Search for the cell housing the specified text and yield its [X, Y] center coordinate. 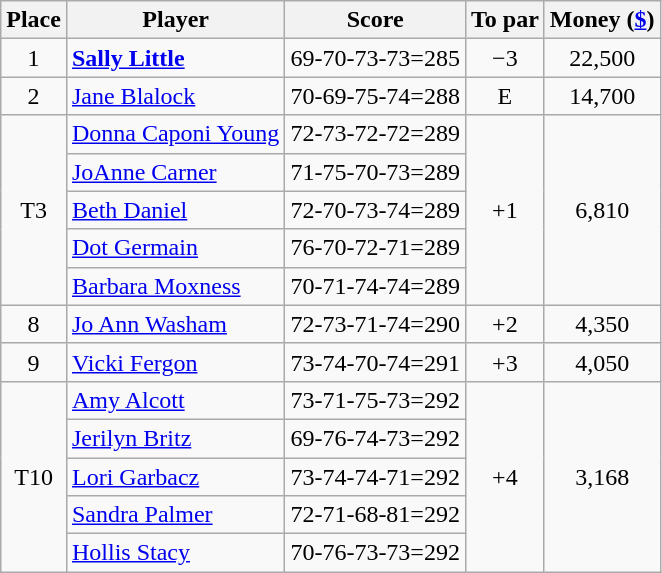
70-69-75-74=288 [376, 96]
4,050 [602, 362]
JoAnne Carner [175, 172]
E [504, 96]
Player [175, 20]
Score [376, 20]
1 [34, 58]
73-74-70-74=291 [376, 362]
22,500 [602, 58]
T10 [34, 476]
8 [34, 324]
76-70-72-71=289 [376, 248]
9 [34, 362]
Jane Blalock [175, 96]
72-73-72-72=289 [376, 134]
14,700 [602, 96]
Donna Caponi Young [175, 134]
70-71-74-74=289 [376, 286]
Jo Ann Washam [175, 324]
Money ($) [602, 20]
Jerilyn Britz [175, 438]
T3 [34, 210]
Amy Alcott [175, 400]
Barbara Moxness [175, 286]
Hollis Stacy [175, 553]
To par [504, 20]
6,810 [602, 210]
Lori Garbacz [175, 477]
+3 [504, 362]
71-75-70-73=289 [376, 172]
73-71-75-73=292 [376, 400]
73-74-74-71=292 [376, 477]
70-76-73-73=292 [376, 553]
69-70-73-73=285 [376, 58]
72-73-71-74=290 [376, 324]
72-71-68-81=292 [376, 515]
Beth Daniel [175, 210]
Sally Little [175, 58]
2 [34, 96]
72-70-73-74=289 [376, 210]
Dot Germain [175, 248]
3,168 [602, 476]
4,350 [602, 324]
+2 [504, 324]
Vicki Fergon [175, 362]
−3 [504, 58]
+1 [504, 210]
69-76-74-73=292 [376, 438]
Sandra Palmer [175, 515]
Place [34, 20]
+4 [504, 476]
